Capture the cell that displays the provided text and extract its [x, y] central coordinate. 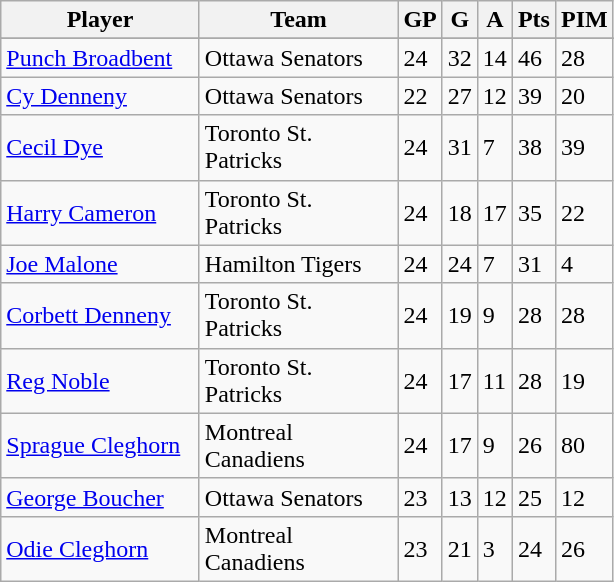
13 [460, 497]
George Boucher [100, 497]
Punch Broadbent [100, 58]
35 [534, 212]
A [494, 20]
18 [460, 212]
20 [584, 96]
Pts [534, 20]
PIM [584, 20]
Sprague Cleghorn [100, 446]
38 [534, 148]
14 [494, 58]
Odie Cleghorn [100, 548]
Harry Cameron [100, 212]
G [460, 20]
Team [298, 20]
Hamilton Tigers [298, 264]
21 [460, 548]
Corbett Denneny [100, 316]
Reg Noble [100, 380]
Player [100, 20]
25 [534, 497]
27 [460, 96]
GP [420, 20]
80 [584, 446]
4 [584, 264]
46 [534, 58]
Cy Denneny [100, 96]
Cecil Dye [100, 148]
32 [460, 58]
11 [494, 380]
3 [494, 548]
Joe Malone [100, 264]
